Return [X, Y] of the center of cell containing provided text 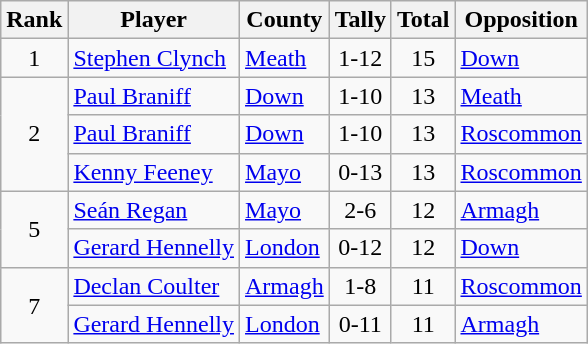
0-13 [360, 172]
County [285, 20]
Player [154, 20]
1 [34, 58]
1-8 [360, 286]
Stephen Clynch [154, 58]
Total [423, 20]
Rank [34, 20]
Opposition [521, 20]
0-12 [360, 248]
7 [34, 305]
Kenny Feeney [154, 172]
Seán Regan [154, 210]
Declan Coulter [154, 286]
1-12 [360, 58]
2-6 [360, 210]
5 [34, 229]
2 [34, 134]
0-11 [360, 324]
15 [423, 58]
Tally [360, 20]
